Output the (X, Y) coordinate of the center of the cell containing the given text.  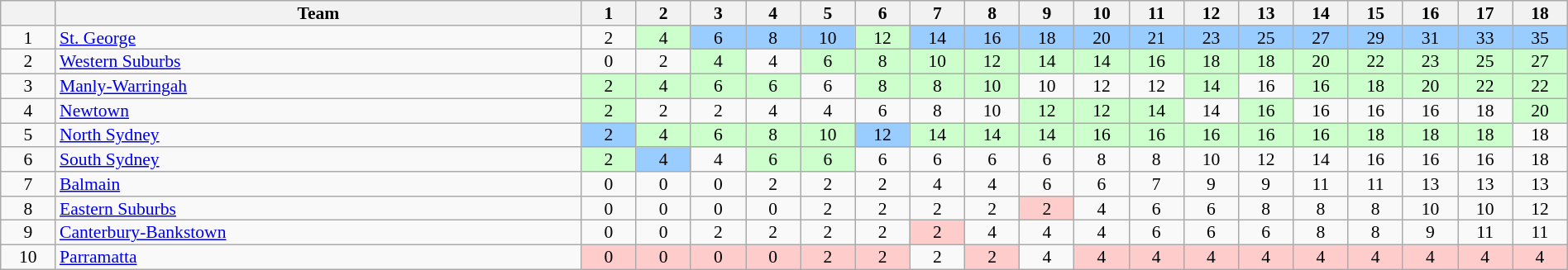
Newtown (318, 111)
15 (1375, 13)
Balmain (318, 184)
Parramatta (318, 258)
Eastern Suburbs (318, 209)
Canterbury-Bankstown (318, 233)
17 (1485, 13)
21 (1156, 38)
North Sydney (318, 135)
33 (1485, 38)
Manly-Warringah (318, 87)
Team (318, 13)
South Sydney (318, 159)
29 (1375, 38)
Western Suburbs (318, 62)
35 (1540, 38)
St. George (318, 38)
31 (1430, 38)
